Extract the (x, y) coordinate from the center of the cell holding the provided text.  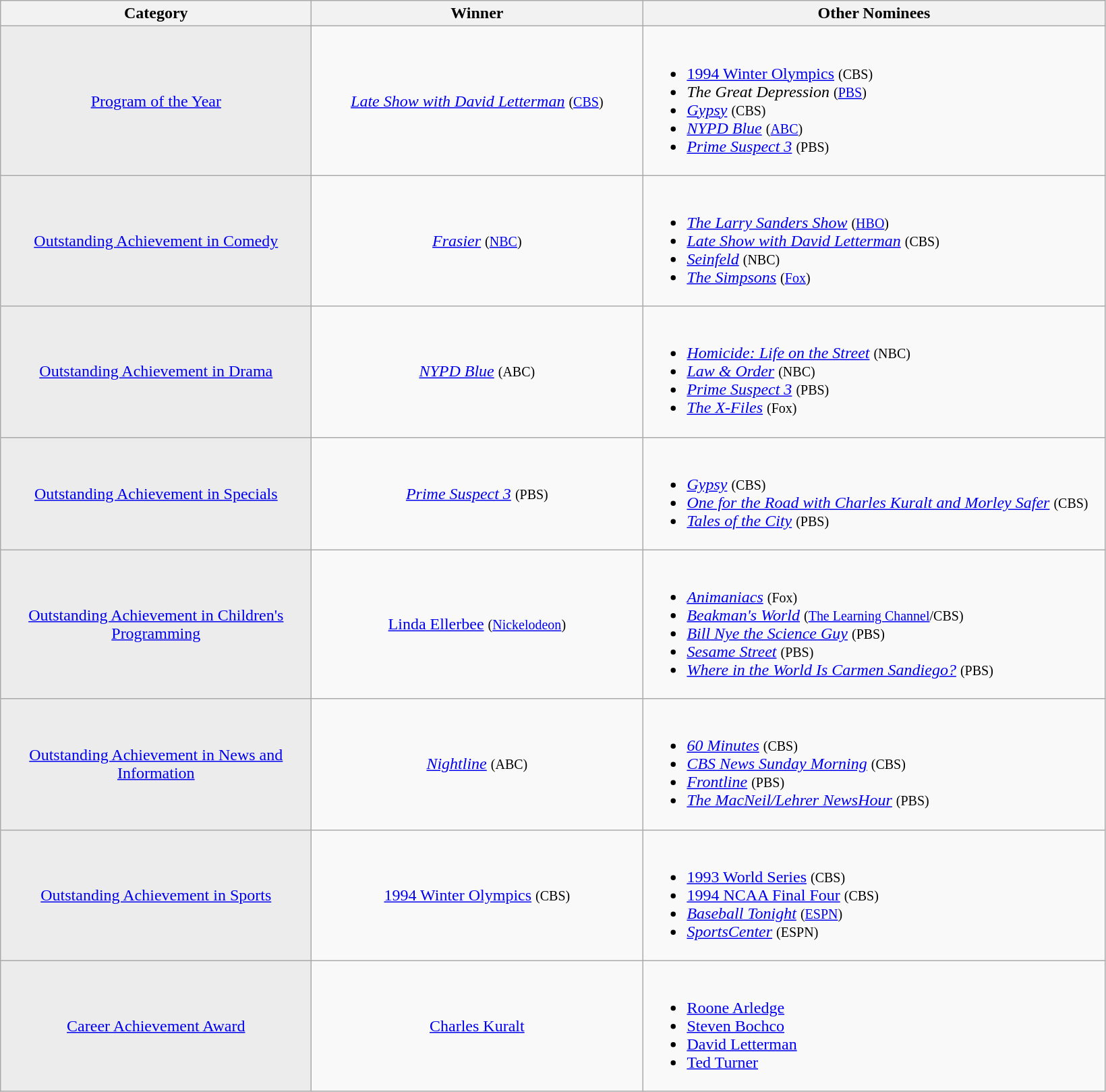
60 Minutes (CBS)CBS News Sunday Morning (CBS)Frontline (PBS)The MacNeil/Lehrer NewsHour (PBS) (874, 764)
Roone ArledgeSteven BochcoDavid LettermanTed Turner (874, 1026)
Linda Ellerbee (Nickelodeon) (477, 625)
Homicide: Life on the Street (NBC)Law & Order (NBC)Prime Suspect 3 (PBS)The X-Files (Fox) (874, 372)
Frasier (NBC) (477, 241)
Charles Kuralt (477, 1026)
NYPD Blue (ABC) (477, 372)
Prime Suspect 3 (PBS) (477, 494)
Outstanding Achievement in Sports (156, 895)
Outstanding Achievement in Children's Programming (156, 625)
1994 Winter Olympics (CBS) (477, 895)
Career Achievement Award (156, 1026)
Late Show with David Letterman (CBS) (477, 101)
Nightline (ABC) (477, 764)
Category (156, 13)
Outstanding Achievement in Drama (156, 372)
1994 Winter Olympics (CBS)The Great Depression (PBS)Gypsy (CBS)NYPD Blue (ABC)Prime Suspect 3 (PBS) (874, 101)
Program of the Year (156, 101)
The Larry Sanders Show (HBO)Late Show with David Letterman (CBS)Seinfeld (NBC)The Simpsons (Fox) (874, 241)
Winner (477, 13)
Outstanding Achievement in Specials (156, 494)
Outstanding Achievement in News and Information (156, 764)
Outstanding Achievement in Comedy (156, 241)
Gypsy (CBS)One for the Road with Charles Kuralt and Morley Safer (CBS)Tales of the City (PBS) (874, 494)
Other Nominees (874, 13)
1993 World Series (CBS)1994 NCAA Final Four (CBS)Baseball Tonight (ESPN)SportsCenter (ESPN) (874, 895)
